Identify which cell holds the provided text, then report its [x, y] central coordinate. 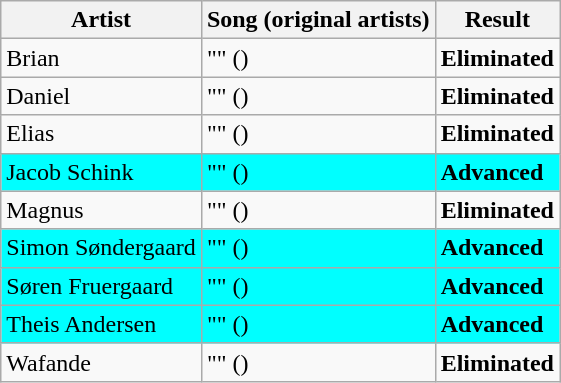
Magnus [102, 210]
Daniel [102, 96]
Wafande [102, 362]
Elias [102, 134]
Theis Andersen [102, 324]
Song (original artists) [318, 20]
Søren Fruergaard [102, 286]
Brian [102, 58]
Result [497, 20]
Artist [102, 20]
Simon Søndergaard [102, 248]
Jacob Schink [102, 172]
